Search for the cell housing the specified text and yield its [X, Y] center coordinate. 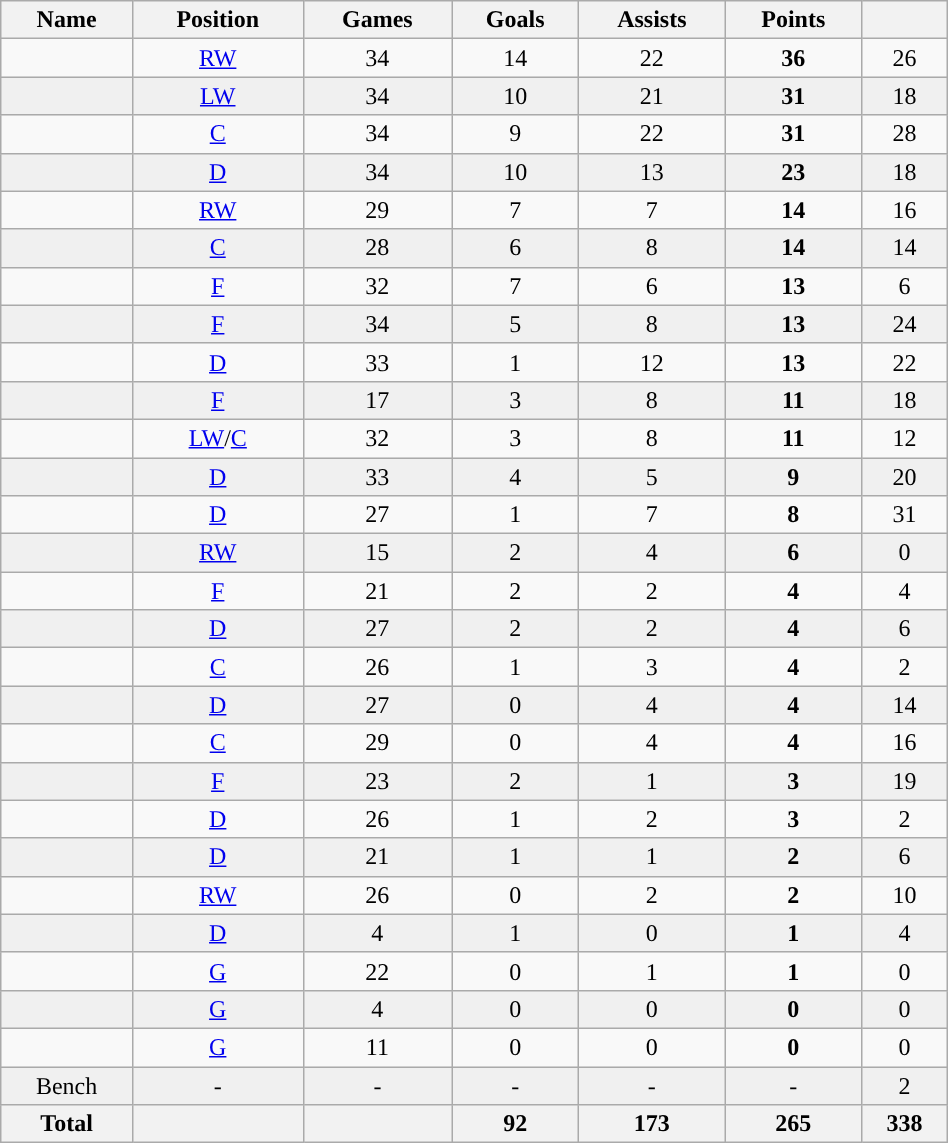
Position [218, 20]
338 [905, 1124]
15 [378, 553]
19 [905, 781]
92 [516, 1124]
Bench [67, 1085]
Name [67, 20]
20 [905, 477]
LW [218, 96]
36 [794, 58]
LW/C [218, 438]
Points [794, 20]
Goals [516, 20]
24 [905, 324]
Games [378, 20]
17 [378, 400]
Total [67, 1124]
173 [652, 1124]
Assists [652, 20]
265 [794, 1124]
